Pinpoint the cell where the given text exists, returning its (X, Y) midpoint coordinate. 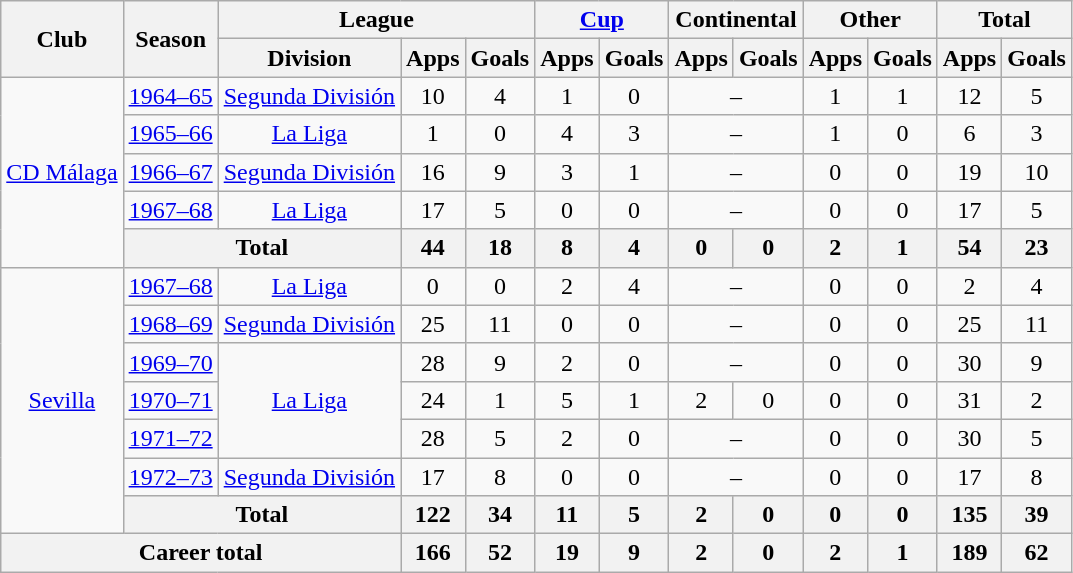
62 (1037, 553)
Sevilla (62, 400)
Club (62, 39)
6 (969, 134)
1964–65 (170, 96)
135 (969, 515)
34 (500, 515)
1969–70 (170, 362)
Continental (736, 20)
16 (433, 172)
189 (969, 553)
23 (1037, 248)
122 (433, 515)
1971–72 (170, 438)
1966–67 (170, 172)
24 (433, 400)
1965–66 (170, 134)
1968–69 (170, 324)
12 (969, 96)
18 (500, 248)
Other (870, 20)
Career total (201, 553)
44 (433, 248)
166 (433, 553)
Cup (602, 20)
1970–71 (170, 400)
1972–73 (170, 477)
League (376, 20)
39 (1037, 515)
Division (309, 58)
Season (170, 39)
52 (500, 553)
54 (969, 248)
31 (969, 400)
CD Málaga (62, 172)
